Search for the cell housing the specified text and yield its (X, Y) center coordinate. 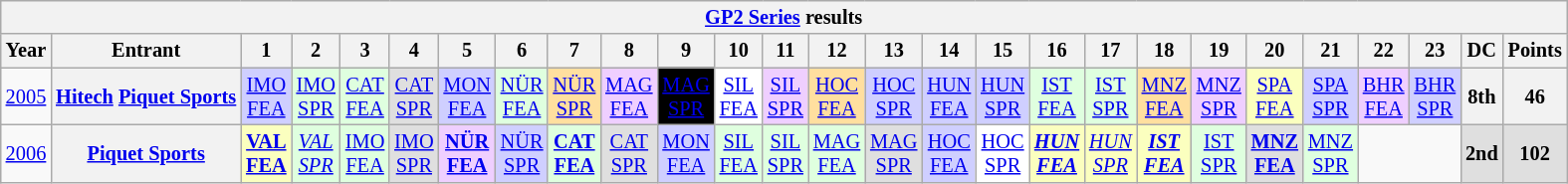
8 (629, 51)
16 (1057, 51)
Piquet Sports (145, 153)
SPAFEA (1274, 96)
22 (1384, 51)
6 (522, 51)
102 (1535, 153)
12 (836, 51)
2006 (26, 153)
19 (1219, 51)
21 (1330, 51)
SPASPR (1330, 96)
BHRSPR (1435, 96)
46 (1535, 96)
VALFEA (266, 153)
GP2 Series results (784, 17)
23 (1435, 51)
VALSPR (317, 153)
1 (266, 51)
18 (1165, 51)
2nd (1481, 153)
17 (1111, 51)
9 (685, 51)
7 (573, 51)
11 (785, 51)
5 (468, 51)
15 (1003, 51)
Entrant (145, 51)
8th (1481, 96)
2 (317, 51)
14 (949, 51)
DC (1481, 51)
Points (1535, 51)
3 (364, 51)
Year (26, 51)
4 (414, 51)
13 (894, 51)
10 (739, 51)
Hitech Piquet Sports (145, 96)
BHRFEA (1384, 96)
20 (1274, 51)
2005 (26, 96)
